Identify which cell holds the provided text, then report its [X, Y] central coordinate. 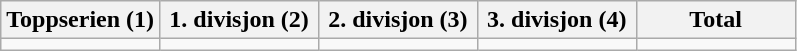
3. divisjon (4) [556, 20]
1. divisjon (2) [240, 20]
Total [716, 20]
Toppserien (1) [80, 20]
2. divisjon (3) [398, 20]
